Output the (x, y) coordinate of the center of the cell containing the given text.  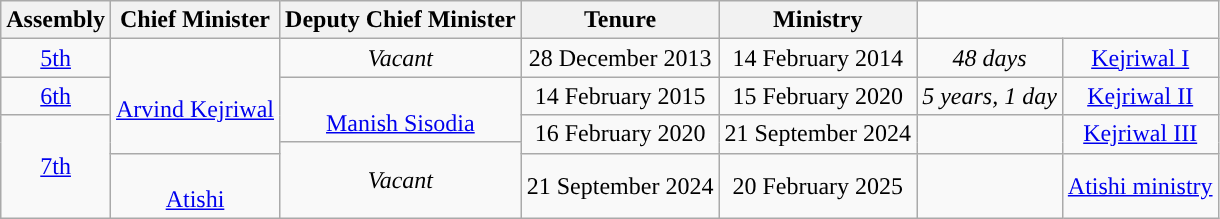
Kejriwal I (1140, 58)
5th (56, 58)
48 days (990, 58)
Deputy Chief Minister (401, 20)
15 February 2020 (818, 96)
Manish Sisodia (401, 110)
28 December 2013 (620, 58)
Assembly (56, 20)
Kejriwal III (1140, 134)
Tenure (620, 20)
Kejriwal II (1140, 96)
20 February 2025 (818, 186)
6th (56, 96)
Atishi ministry (1140, 186)
Arvind Kejriwal (194, 96)
Ministry (818, 20)
14 February 2014 (818, 58)
7th (56, 166)
Atishi (194, 186)
14 February 2015 (620, 96)
5 years, 1 day (990, 96)
16 February 2020 (620, 134)
Chief Minister (194, 20)
